From the cell containing the given text, extract its center point as (X, Y) coordinate. 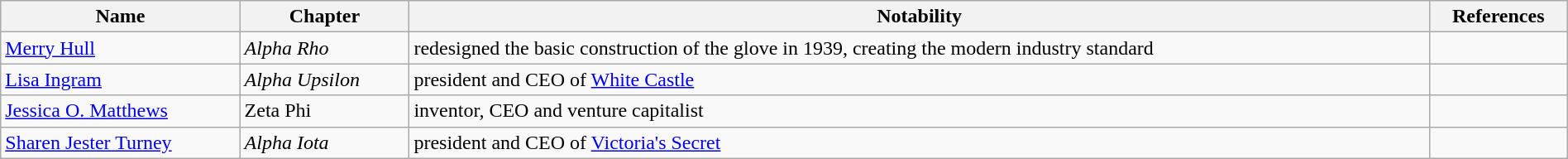
Chapter (324, 17)
Notability (920, 17)
Alpha Rho (324, 48)
Name (121, 17)
inventor, CEO and venture capitalist (920, 111)
Alpha Iota (324, 142)
Lisa Ingram (121, 79)
Alpha Upsilon (324, 79)
redesigned the basic construction of the glove in 1939, creating the modern industry standard (920, 48)
Sharen Jester Turney (121, 142)
Merry Hull (121, 48)
president and CEO of Victoria's Secret (920, 142)
president and CEO of White Castle (920, 79)
Jessica O. Matthews (121, 111)
Zeta Phi (324, 111)
References (1499, 17)
